Scan for the cell matching the given text and deliver its (X, Y) coordinate at center. 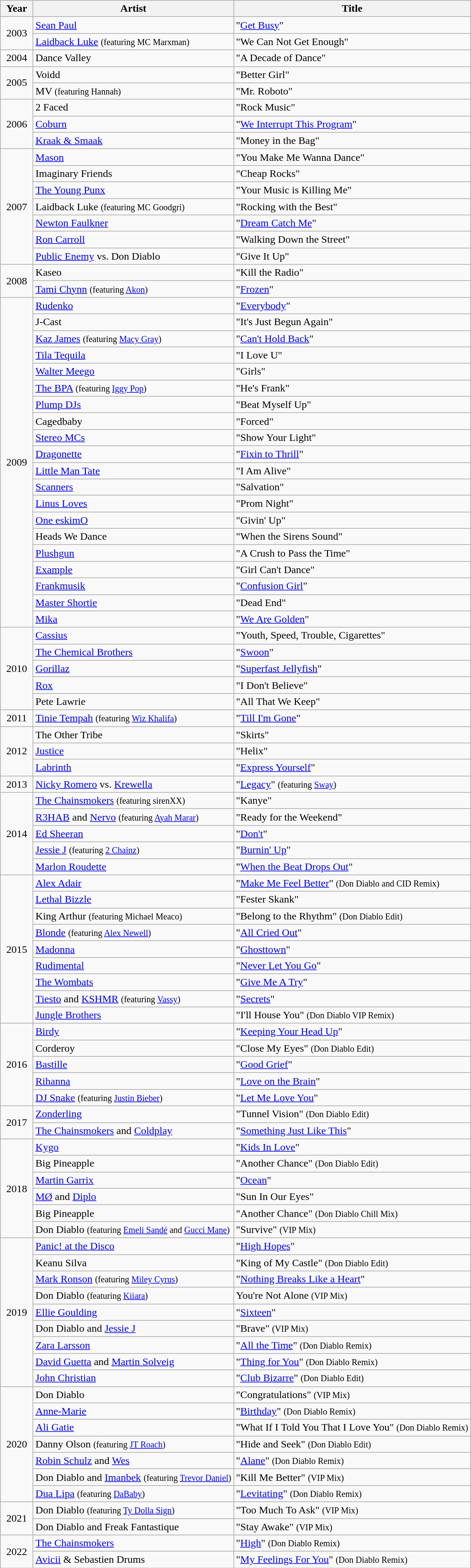
"Givin' Up" (352, 520)
Voidd (133, 75)
2011 (17, 718)
2012 (17, 751)
Don Diablo and Freak Fantastique (133, 1526)
"Beat Myself Up" (352, 404)
"Love on the Brain" (352, 1081)
Little Man Tate (133, 470)
"Show Your Light" (352, 437)
"High" (Don Diablo Remix) (352, 1543)
MØ and Diplo (133, 1196)
Don Diablo (featuring Kiiara) (133, 1296)
"I Love U" (352, 355)
Walter Meego (133, 372)
"Good Grief" (352, 1065)
2016 (17, 1065)
"We Are Golden" (352, 619)
"Till I'm Gone" (352, 718)
Jessie J (featuring 2 Chainz) (133, 850)
Laidback Luke (featuring MC Goodgri) (133, 207)
"Give Me A Try" (352, 982)
2017 (17, 1122)
Plushgun (133, 553)
Kaseo (133, 273)
"Forced" (352, 421)
"Never Let You Go" (352, 965)
Gorillaz (133, 668)
"You Make Me Wanna Dance" (352, 157)
The Other Tribe (133, 735)
Ali Gatie (133, 1428)
2010 (17, 668)
"All Cried Out" (352, 932)
Cagedbaby (133, 421)
"Youth, Speed, Trouble, Cigarettes" (352, 636)
2007 (17, 206)
"Prom Night" (352, 504)
R3HAB and Nervo (featuring Ayah Marar) (133, 817)
"Hide and Seek" (Don Diablo Edit) (352, 1444)
The Chainsmokers (featuring sirenXX) (133, 801)
Lethal Bizzle (133, 900)
DJ Snake (featuring Justin Bieber) (133, 1098)
The BPA (featuring Iggy Pop) (133, 388)
"I Am Alive" (352, 470)
2015 (17, 949)
"Your Music is Killing Me" (352, 190)
Coburn (133, 124)
"Close My Eyes" (Don Diablo Edit) (352, 1048)
"A Decade of Dance" (352, 58)
Robin Schulz and Wes (133, 1460)
2014 (17, 834)
Martin Garrix (133, 1180)
"Kill the Radio" (352, 273)
"Kids In Love" (352, 1147)
"Survive" (VIP Mix) (352, 1229)
Anne-Marie (133, 1411)
"Swoon" (352, 652)
"Legacy" (featuring Sway) (352, 784)
"Everybody" (352, 306)
Nicky Romero vs. Krewella (133, 784)
"Better Girl" (352, 75)
The Wombats (133, 982)
"Money in the Bag" (352, 140)
Frankmusik (133, 586)
"Skirts" (352, 735)
"Don't" (352, 834)
MV (featuring Hannah) (133, 91)
"Dream Catch Me" (352, 223)
"High Hopes" (352, 1246)
"Too Much To Ask" (VIP Mix) (352, 1510)
"Can't Hold Back" (352, 339)
"Alane" (Don Diablo Remix) (352, 1460)
"Another Chance" (Don Diablo Edit) (352, 1164)
Madonna (133, 949)
"Kanye" (352, 801)
Stereo MCs (133, 437)
"Club Bizarre" (Don Diablo Edit) (352, 1378)
Year (17, 9)
"Frozen" (352, 289)
Laidback Luke (featuring MC Marxman) (133, 42)
Tami Chynn (featuring Akon) (133, 289)
"When the Beat Drops Out" (352, 867)
"Fester Skank" (352, 900)
"Dead End" (352, 603)
"Rocking with the Best" (352, 207)
Panic! at the Disco (133, 1246)
2 Faced (133, 108)
Ellie Goulding (133, 1312)
"We Can Not Get Enough" (352, 42)
David Guetta and Martin Solveig (133, 1362)
"Mr. Roboto" (352, 91)
"Sun In Our Eyes" (352, 1196)
Corderoy (133, 1048)
Kraak & Smaak (133, 140)
Sean Paul (133, 25)
"Nothing Breaks Like a Heart" (352, 1279)
The Chemical Brothers (133, 652)
Imaginary Friends (133, 173)
"Ready for the Weekend" (352, 817)
"Stay Awake" (VIP Mix) (352, 1526)
John Christian (133, 1378)
"Belong to the Rhythm" (Don Diablo Edit) (352, 916)
"Ghosttown" (352, 949)
"He's Frank" (352, 388)
Master Shortie (133, 603)
"Tunnel Vision" (Don Diablo Edit) (352, 1114)
"Girls" (352, 372)
Ron Carroll (133, 240)
"Ocean" (352, 1180)
2013 (17, 784)
"Burnin' Up" (352, 850)
Don Diablo and Imanbek (featuring Trevor Daniel) (133, 1477)
Mark Ronson (featuring Miley Cyrus) (133, 1279)
"Rock Music" (352, 108)
"I Don't Believe" (352, 685)
One eskimO (133, 520)
"Get Busy" (352, 25)
"Salvation" (352, 487)
Scanners (133, 487)
Tiesto and KSHMR (featuring Vassy) (133, 998)
Keanu Silva (133, 1263)
2006 (17, 124)
"Something Just Like This" (352, 1131)
Marlon Roudette (133, 867)
"We Interrupt This Program" (352, 124)
"All That We Keep" (352, 701)
Mason (133, 157)
"What If I Told You That I Love You" (Don Diablo Remix) (352, 1428)
Dua Lipa (featuring DaBaby) (133, 1493)
Kaz James (featuring Macy Gray) (133, 339)
"Birthday" (Don Diablo Remix) (352, 1411)
Public Enemy vs. Don Diablo (133, 256)
Dragonette (133, 454)
Tinie Tempah (featuring Wiz Khalifa) (133, 718)
"Fixin to Thrill" (352, 454)
The Young Punx (133, 190)
"It's Just Begun Again" (352, 322)
Artist (133, 9)
2022 (17, 1552)
King Arthur (featuring Michael Meaco) (133, 916)
Don Diablo (133, 1395)
2021 (17, 1518)
Pete Lawrie (133, 701)
Zara Larsson (133, 1345)
J-Cast (133, 322)
Labrinth (133, 768)
Justice (133, 751)
2005 (17, 83)
Plump DJs (133, 404)
The Chainsmokers and Coldplay (133, 1131)
Don Diablo (featuring Ty Dolla Sign) (133, 1510)
Linus Loves (133, 504)
"Cheap Rocks" (352, 173)
2008 (17, 281)
Rihanna (133, 1081)
"Thing for You" (Don Diablo Remix) (352, 1362)
"Walking Down the Street" (352, 240)
"Confusion Girl" (352, 586)
2020 (17, 1444)
"Give It Up" (352, 256)
Don Diablo and Jessie J (133, 1329)
The Chainsmokers (133, 1543)
Rox (133, 685)
"Sixteen" (352, 1312)
Rudimental (133, 965)
Tila Tequila (133, 355)
Heads We Dance (133, 537)
Title (352, 9)
"I'll House You" (Don Diablo VIP Remix) (352, 1015)
2004 (17, 58)
Blonde (featuring Alex Newell) (133, 932)
"My Feelings For You" (Don Diablo Remix) (352, 1560)
"When the Sirens Sound" (352, 537)
Bastille (133, 1065)
"Let Me Love You" (352, 1098)
Alex Adair (133, 883)
"Helix" (352, 751)
2003 (17, 33)
"Express Yourself" (352, 768)
Ed Sheeran (133, 834)
2019 (17, 1312)
"Kill Me Better" (VIP Mix) (352, 1477)
Avicii & Sebastien Drums (133, 1560)
You're Not Alone (VIP Mix) (352, 1296)
"A Crush to Pass the Time" (352, 553)
Mika (133, 619)
Newton Faulkner (133, 223)
"King of My Castle" (Don Diablo Edit) (352, 1263)
Birdy (133, 1032)
"All the Time" (Don Diablo Remix) (352, 1345)
Cassius (133, 636)
2018 (17, 1188)
"Keeping Your Head Up" (352, 1032)
"Another Chance" (Don Diablo Chill Mix) (352, 1213)
Example (133, 570)
Zonderling (133, 1114)
"Secrets" (352, 998)
2009 (17, 462)
"Make Me Feel Better" (Don Diablo and CID Remix) (352, 883)
Dance Valley (133, 58)
"Levitating" (Don Diablo Remix) (352, 1493)
Jungle Brothers (133, 1015)
Danny Olson (featuring JT Roach) (133, 1444)
"Congratulations" (VIP Mix) (352, 1395)
"Superfast Jellyfish" (352, 668)
"Brave" (VIP Mix) (352, 1329)
Kygo (133, 1147)
"Girl Can't Dance" (352, 570)
Rudenko (133, 306)
Don Diablo (featuring Emeli Sandé and Gucci Mane) (133, 1229)
